Determine the (x, y) coordinate at the center of the cell enclosing the given text.  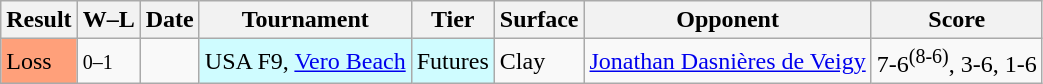
USA F9, Vero Beach (305, 62)
Futures (452, 62)
7-6(8-6), 3-6, 1-6 (956, 62)
Opponent (728, 20)
Surface (539, 20)
Date (170, 20)
Result (39, 20)
Score (956, 20)
Jonathan Dasnières de Veigy (728, 62)
Tournament (305, 20)
W–L (108, 20)
Tier (452, 20)
0–1 (108, 62)
Clay (539, 62)
Loss (39, 62)
